Provide the (x, y) coordinate of the cell's center where the given text is located.  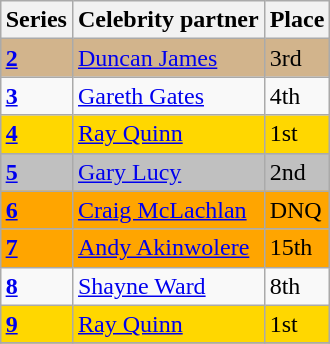
9 (36, 324)
8th (297, 286)
Gareth Gates (168, 96)
4 (36, 134)
DNQ (297, 210)
Gary Lucy (168, 172)
Craig McLachlan (168, 210)
3 (36, 96)
Series (36, 20)
Place (297, 20)
2nd (297, 172)
5 (36, 172)
Shayne Ward (168, 286)
15th (297, 248)
2 (36, 58)
3rd (297, 58)
Andy Akinwolere (168, 248)
4th (297, 96)
Celebrity partner (168, 20)
6 (36, 210)
8 (36, 286)
7 (36, 248)
Duncan James (168, 58)
